Detect which cell encompasses the target text, then output its (X, Y) center coordinate. 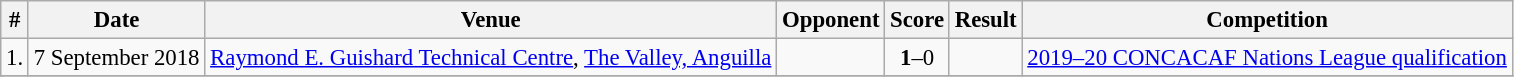
1–0 (918, 58)
Date (116, 20)
7 September 2018 (116, 58)
# (15, 20)
Score (918, 20)
2019–20 CONCACAF Nations League qualification (1267, 58)
Venue (491, 20)
1. (15, 58)
Opponent (831, 20)
Result (986, 20)
Raymond E. Guishard Technical Centre, The Valley, Anguilla (491, 58)
Competition (1267, 20)
